Search for the cell housing the specified text and yield its [x, y] center coordinate. 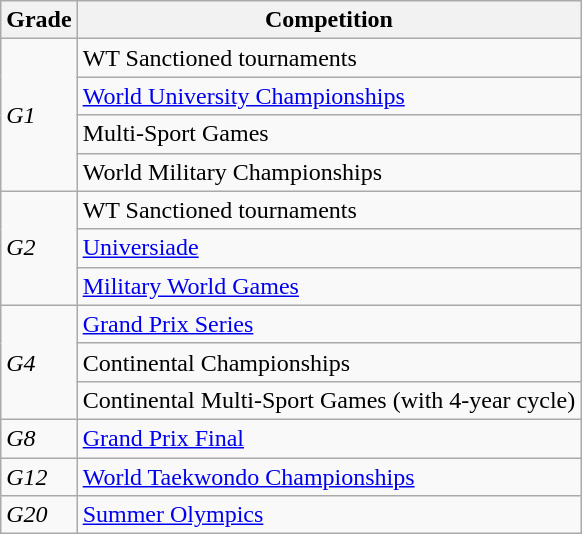
Competition [329, 20]
Grand Prix Final [329, 438]
Continental Championships [329, 362]
Military World Games [329, 286]
Grade [39, 20]
G2 [39, 248]
G12 [39, 477]
G4 [39, 362]
Universiade [329, 248]
World University Championships [329, 96]
G8 [39, 438]
World Military Championships [329, 172]
G1 [39, 115]
G20 [39, 515]
Grand Prix Series [329, 324]
Multi-Sport Games [329, 134]
Continental Multi-Sport Games (with 4-year cycle) [329, 400]
World Taekwondo Championships [329, 477]
Summer Olympics [329, 515]
